Provide the [x, y] coordinate of the cell's center where the given text is located.  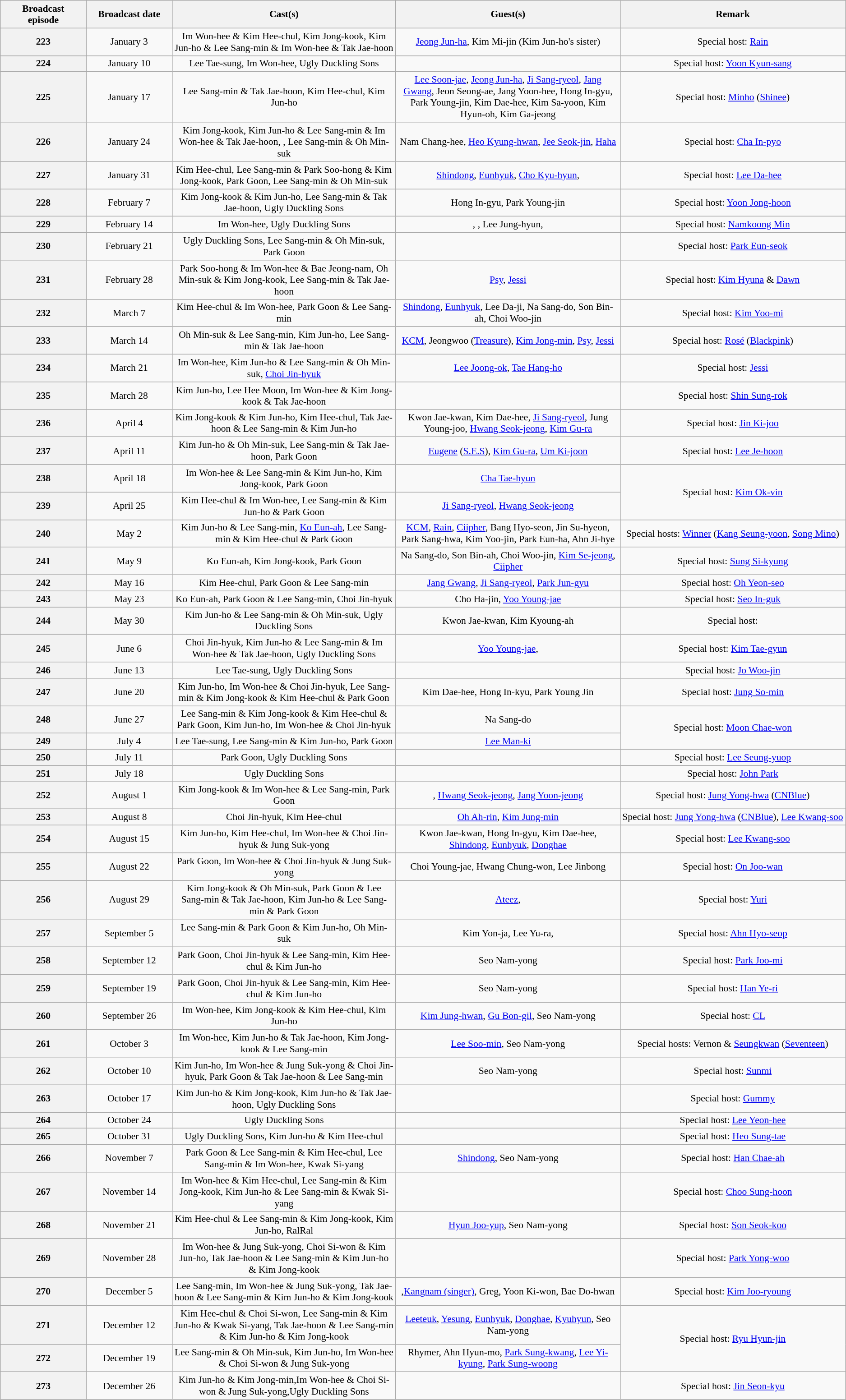
November 21 [129, 1225]
, Hwang Seok-jeong, Jang Yoon-jeong [508, 796]
June 13 [129, 670]
Special host: Kim Ok-vin [733, 492]
271 [43, 1325]
238 [43, 478]
263 [43, 1099]
252 [43, 796]
Im Won-hee, Kim Jong-kook & Kim Hee-chul, Kim Jun-ho [284, 1016]
Ugly Duckling Sons, Kim Jun-ho & Kim Hee-chul [284, 1137]
June 20 [129, 692]
April 18 [129, 478]
Special host: Jung Yong-hwa (CNBlue), Lee Kwang-soo [733, 817]
248 [43, 720]
254 [43, 839]
257 [43, 934]
Ko Eun-ah, Kim Jong-kook, Park Goon [284, 561]
Kim Jun-ho & Lee Sang-min, Ko Eun-ah, Lee Sang-min & Kim Hee-chul & Park Goon [284, 533]
Kwon Jae-kwan, Kim Dae-hee, Ji Sang-ryeol, Jung Young-joo, Hwang Seok-jeong, Kim Gu-ra [508, 423]
Ateez, [508, 900]
270 [43, 1292]
Oh Min-suk & Lee Sang-min, Kim Jun-ho, Lee Sang-min & Tak Jae-hoon [284, 341]
Jeong Jun-ha, Kim Mi-jin (Kim Jun-ho's sister) [508, 41]
Cha Tae-hyun [508, 478]
Im Won-hee, Kim Jun-ho & Tak Jae-hoon, Kim Jong-kook & Lee Sang-min [284, 1044]
Special host: Gummy [733, 1099]
Special host: Rosé (Blackpink) [733, 341]
Shindong, Eunhyuk, Lee Da-ji, Na Sang-do, Son Bin-ah, Choi Woo-jin [508, 313]
Special host: Rain [733, 41]
February 28 [129, 280]
Lee Sang-min & Oh Min-suk, Kim Jun-ho, Im Won-hee & Choi Si-won & Jung Suk-yong [284, 1359]
Special host: Ahn Hyo-seop [733, 934]
Special host: Lee Da-hee [733, 175]
Im Won-hee, Ugly Duckling Sons [284, 225]
Shindong, Eunhyuk, Cho Kyu-hyun, [508, 175]
Im Won-hee & Kim Hee-chul, Lee Sang-min & Kim Jong-kook, Kim Jun-ho & Lee Sang-min & Kwak Si-yang [284, 1192]
Special hosts: Winner (Kang Seung-yoon, Song Mino) [733, 533]
September 19 [129, 989]
Special host: On Joo-wan [733, 867]
Special host: Yoon Jong-hoon [733, 203]
Im Won-hee & Kim Hee-chul, Kim Jong-kook, Kim Jun-ho & Lee Sang-min & Im Won-hee & Tak Jae-hoon [284, 41]
Lee Tae-sung, Im Won-hee, Ugly Duckling Sons [284, 64]
Special host: Park Eun-seok [733, 246]
Special host: Cha In-pyo [733, 142]
230 [43, 246]
Special host: Park Yong-woo [733, 1258]
Kim Jun-ho & Kim Jong-kook, Kim Jun-ho & Tak Jae-hoon, Ugly Duckling Sons [284, 1099]
246 [43, 670]
April 11 [129, 451]
255 [43, 867]
January 17 [129, 97]
Nam Chang-hee, Heo Kyung-hwan, Jee Seok-jin, Haha [508, 142]
February 7 [129, 203]
Kim Hee-chul & Lee Sang-min & Kim Jong-kook, Kim Jun-ho, RalRal [284, 1225]
December 12 [129, 1325]
December 19 [129, 1359]
Special host: Jung So-min [733, 692]
264 [43, 1120]
Special host: Lee Kwang-soo [733, 839]
Special host: Lee Seung-yuop [733, 758]
Ugly Duckling Sons, Lee Sang-min & Oh Min-suk, Park Goon [284, 246]
231 [43, 280]
Im Won-hee, Kim Jun-ho & Lee Sang-min & Oh Min-suk, Choi Jin-hyuk [284, 368]
January 3 [129, 41]
Na Sang-do, Son Bin-ah, Choi Woo-jin, Kim Se-jeong, Ciipher [508, 561]
June 27 [129, 720]
Special host: Lee Je-hoon [733, 451]
Kwon Jae-kwan, Hong In-gyu, Kim Dae-hee, Shindong, Eunhyuk, Donghae [508, 839]
Kim Jong-kook & Kim Jun-ho, Kim Hee-chul, Tak Jae-hoon & Lee Sang-min & Kim Jun-ho [284, 423]
239 [43, 506]
272 [43, 1359]
May 30 [129, 621]
Special host: Heo Sung-tae [733, 1137]
235 [43, 396]
273 [43, 1386]
Kim Hee-chul & Im Won-hee, Lee Sang-min & Kim Jun-ho & Park Goon [284, 506]
Kim Jong-kook & Kim Jun-ho, Lee Sang-min & Tak Jae-hoon, Ugly Duckling Sons [284, 203]
Kim Jun-ho, Lee Hee Moon, Im Won-hee & Kim Jong-kook & Tak Jae-hoon [284, 396]
October 17 [129, 1099]
Lee Sang-min & Tak Jae-hoon, Kim Hee-chul, Kim Jun-ho [284, 97]
October 10 [129, 1071]
Kim Hee-chul & Im Won-hee, Park Goon & Lee Sang-min [284, 313]
Broadcast date [129, 14]
Kim Jung-hwan, Gu Bon-gil, Seo Nam-yong [508, 1016]
Kim Jun-ho, Im Won-hee & Choi Jin-hyuk, Lee Sang-min & Kim Jong-kook & Kim Hee-chul & Park Goon [284, 692]
233 [43, 341]
Special host: Sung Si-kyung [733, 561]
Choi Jin-hyuk, Kim Jun-ho & Lee Sang-min & Im Won-hee & Tak Jae-hoon, Ugly Duckling Sons [284, 649]
,Kangnam (singer), Greg, Yoon Ki-won, Bae Do-hwan [508, 1292]
Special host: Jin Seon-kyu [733, 1386]
224 [43, 64]
Kim Hee-chul, Park Goon & Lee Sang-min [284, 583]
261 [43, 1044]
Cho Ha-jin, Yoo Young-jae [508, 599]
Special host: Han Chae-ah [733, 1158]
250 [43, 758]
July 18 [129, 774]
October 3 [129, 1044]
June 6 [129, 649]
Lee Soo-min, Seo Nam-yong [508, 1044]
Special host: Yuri [733, 900]
Special host: Kim Hyuna & Dawn [733, 280]
August 8 [129, 817]
Lee Joong-ok, Tae Hang-ho [508, 368]
Special host: Jung Yong-hwa (CNBlue) [733, 796]
Special host: [733, 621]
267 [43, 1192]
September 26 [129, 1016]
Special host: Moon Chae-won [733, 728]
Choi Young-jae, Hwang Chung-won, Lee Jinbong [508, 867]
Park Goon, Im Won-hee & Choi Jin-hyuk & Jung Suk-yong [284, 867]
March 28 [129, 396]
Kim Jong-kook, Kim Jun-ho & Lee Sang-min & Im Won-hee & Tak Jae-hoon, , Lee Sang-min & Oh Min-suk [284, 142]
Choi Jin-hyuk, Kim Hee-chul [284, 817]
265 [43, 1137]
Rhymer, Ahn Hyun-mo, Park Sung-kwang, Lee Yi-kyung, Park Sung-woong [508, 1359]
Leeteuk, Yesung, Eunhyuk, Donghae, Kyuhyun, Seo Nam-yong [508, 1325]
Special host: Yoon Kyun-sang [733, 64]
July 4 [129, 741]
225 [43, 97]
KCM, Jeongwoo (Treasure), Kim Jong-min, Psy, Jessi [508, 341]
January 31 [129, 175]
Special host: Jo Woo-jin [733, 670]
April 25 [129, 506]
Special host: CL [733, 1016]
Lee Tae-sung, Lee Sang-min & Kim Jun-ho, Park Goon [284, 741]
Special host: Kim Tae-gyun [733, 649]
228 [43, 203]
October 31 [129, 1137]
262 [43, 1071]
Special host: Seo In-guk [733, 599]
May 23 [129, 599]
July 11 [129, 758]
September 12 [129, 961]
Park Goon & Lee Sang-min & Kim Hee-chul, Lee Sang-min & Im Won-hee, Kwak Si-yang [284, 1158]
Special host: Jin Ki-joo [733, 423]
August 15 [129, 839]
August 22 [129, 867]
KCM, Rain, Ciipher, Bang Hyo-seon, Jin Su-hyeon, Park Sang-hwa, Kim Yoo-jin, Park Eun-ha, Ahn Ji-hye [508, 533]
Broadcastepisode [43, 14]
260 [43, 1016]
Lee Sang-min & Park Goon & Kim Jun-ho, Oh Min-suk [284, 934]
251 [43, 774]
Kim Jun-ho & Kim Jong-min,Im Won-hee & Choi Si-won & Jung Suk-yong,Ugly Duckling Sons [284, 1386]
Cast(s) [284, 14]
November 14 [129, 1192]
November 28 [129, 1258]
Hyun Joo-yup, Seo Nam-yong [508, 1225]
227 [43, 175]
May 2 [129, 533]
March 7 [129, 313]
Yoo Young-jae, [508, 649]
Park Soo-hong & Im Won-hee & Bae Jeong-nam, Oh Min-suk & Kim Jong-kook, Lee Sang-min & Tak Jae-hoon [284, 280]
Special hosts: Vernon & Seungkwan (Seventeen) [733, 1044]
234 [43, 368]
241 [43, 561]
Im Won-hee & Jung Suk-yong, Choi Si-won & Kim Jun-ho, Tak Jae-hoon & Lee Sang-min & Kim Jun-ho & Kim Jong-kook [284, 1258]
226 [43, 142]
245 [43, 649]
Special host: Lee Yeon-hee [733, 1120]
October 24 [129, 1120]
Special host: Oh Yeon-seo [733, 583]
253 [43, 817]
Lee Sang-min, Im Won-hee & Jung Suk-yong, Tak Jae-hoon & Lee Sang-min & Kim Jun-ho & Kim Jong-kook [284, 1292]
243 [43, 599]
September 5 [129, 934]
Kim Jong-kook & Oh Min-suk, Park Goon & Lee Sang-min & Tak Jae-hoon, Kim Jun-ho & Lee Sang-min & Park Goon [284, 900]
February 14 [129, 225]
Eugene (S.E.S), Kim Gu-ra, Um Ki-joon [508, 451]
Psy, Jessi [508, 280]
Special host: Son Seok-koo [733, 1225]
Kim Jong-kook & Im Won-hee & Lee Sang-min, Park Goon [284, 796]
Special host: John Park [733, 774]
Special host: Kim Joo-ryoung [733, 1292]
Kim Jun-ho, Im Won-hee & Jung Suk-yong & Choi Jin-hyuk, Park Goon & Tak Jae-hoon & Lee Sang-min [284, 1071]
240 [43, 533]
, , Lee Jung-hyun, [508, 225]
229 [43, 225]
256 [43, 900]
Kim Hee-chul, Lee Sang-min & Park Soo-hong & Kim Jong-kook, Park Goon, Lee Sang-min & Oh Min-suk [284, 175]
Kim Jun-ho & Lee Sang-min & Oh Min-suk, Ugly Duckling Sons [284, 621]
236 [43, 423]
Hong In-gyu, Park Young-jin [508, 203]
269 [43, 1258]
February 21 [129, 246]
December 5 [129, 1292]
Im Won-hee & Lee Sang-min & Kim Jun-ho, Kim Jong-kook, Park Goon [284, 478]
Park Goon, Ugly Duckling Sons [284, 758]
266 [43, 1158]
December 26 [129, 1386]
May 9 [129, 561]
April 4 [129, 423]
242 [43, 583]
March 21 [129, 368]
Special host: Namkoong Min [733, 225]
232 [43, 313]
Lee Tae-sung, Ugly Duckling Sons [284, 670]
Kim Hee-chul & Choi Si-won, Lee Sang-min & Kim Jun-ho & Kwak Si-yang, Tak Jae-hoon & Lee Sang-min & Kim Jun-ho & Kim Jong-kook [284, 1325]
Special host: Choo Sung-hoon [733, 1192]
Special host: Jessi [733, 368]
Kim Jun-ho, Kim Hee-chul, Im Won-hee & Choi Jin-hyuk & Jung Suk-yong [284, 839]
Special host: Shin Sung-rok [733, 396]
Kim Dae-hee, Hong In-kyu, Park Young Jin [508, 692]
August 29 [129, 900]
Special host: Sunmi [733, 1071]
Shindong, Seo Nam-yong [508, 1158]
Remark [733, 14]
Kim Yon-ja, Lee Yu-ra, [508, 934]
Special host: Minho (Shinee) [733, 97]
223 [43, 41]
237 [43, 451]
249 [43, 741]
244 [43, 621]
Na Sang-do [508, 720]
Special host: Park Joo-mi [733, 961]
268 [43, 1225]
March 14 [129, 341]
January 10 [129, 64]
Oh Ah-rin, Kim Jung-min [508, 817]
258 [43, 961]
Special host: Ryu Hyun-jin [733, 1339]
259 [43, 989]
August 1 [129, 796]
Kwon Jae-kwan, Kim Kyoung-ah [508, 621]
Guest(s) [508, 14]
247 [43, 692]
May 16 [129, 583]
January 24 [129, 142]
Lee Sang-min & Kim Jong-kook & Kim Hee-chul & Park Goon, Kim Jun-ho, Im Won-hee & Choi Jin-hyuk [284, 720]
November 7 [129, 1158]
Kim Jun-ho & Oh Min-suk, Lee Sang-min & Tak Jae-hoon, Park Goon [284, 451]
Special host: Han Ye-ri [733, 989]
Jang Gwang, Ji Sang-ryeol, Park Jun-gyu [508, 583]
Lee Man-ki [508, 741]
Special host: Kim Yoo-mi [733, 313]
Ji Sang-ryeol, Hwang Seok-jeong [508, 506]
Ko Eun-ah, Park Goon & Lee Sang-min, Choi Jin-hyuk [284, 599]
